Find where the given text appears and provide that cell's center as (x, y) coordinate. 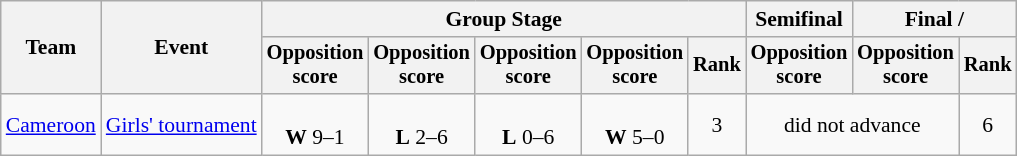
L 2–6 (422, 124)
Team (51, 48)
W 5–0 (634, 124)
W 9–1 (316, 124)
Group Stage (504, 19)
3 (717, 124)
Final / (934, 19)
Cameroon (51, 124)
Girls' tournament (182, 124)
Semifinal (800, 19)
Event (182, 48)
6 (988, 124)
L 0–6 (528, 124)
did not advance (852, 124)
